Detect which cell encompasses the target text, then output its (X, Y) center coordinate. 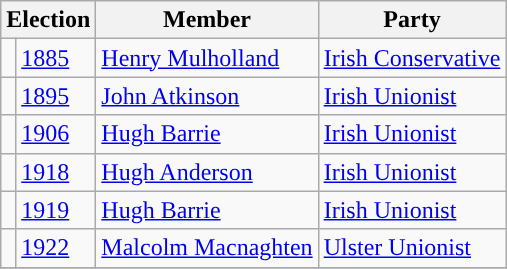
1885 (56, 58)
John Atkinson (207, 96)
Malcolm Macnaghten (207, 248)
1918 (56, 172)
Member (207, 20)
1895 (56, 96)
1919 (56, 210)
Hugh Anderson (207, 172)
1906 (56, 134)
Irish Conservative (412, 58)
Election (48, 20)
Party (412, 20)
1922 (56, 248)
Ulster Unionist (412, 248)
Henry Mulholland (207, 58)
